Locate the cell with the specified text and output its [x, y] center coordinate. 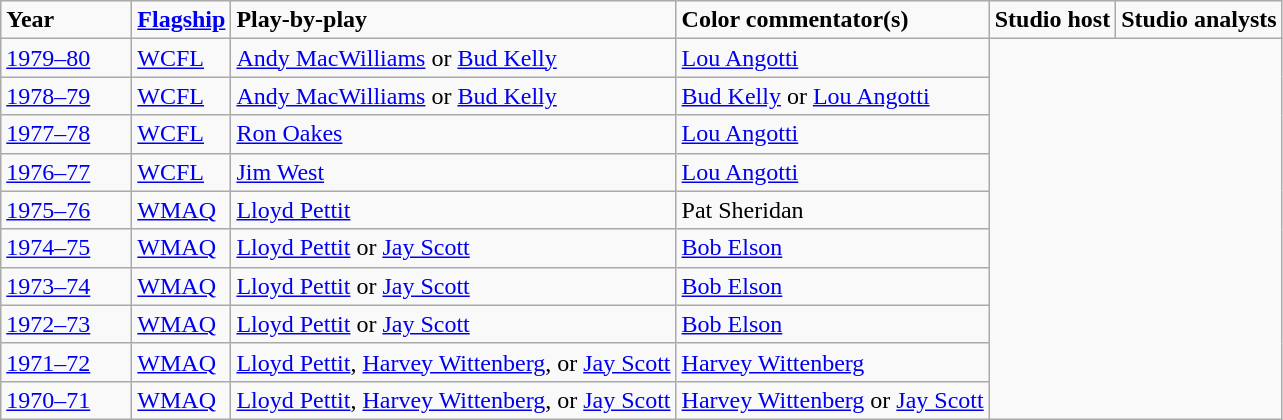
Jim West [454, 172]
Studio host [1052, 20]
Pat Sheridan [832, 210]
1975–76 [66, 210]
1974–75 [66, 248]
1970–71 [66, 400]
Year [66, 20]
Play-by-play [454, 20]
1972–73 [66, 324]
1976–77 [66, 172]
1973–74 [66, 286]
1977–78 [66, 134]
1971–72 [66, 362]
Lloyd Pettit [454, 210]
1979–80 [66, 58]
Harvey Wittenberg or Jay Scott [832, 400]
Flagship [182, 20]
Harvey Wittenberg [832, 362]
Ron Oakes [454, 134]
Bud Kelly or Lou Angotti [832, 96]
Studio analysts [1199, 20]
Color commentator(s) [832, 20]
1978–79 [66, 96]
